Find where the given text appears and provide that cell's center as (x, y) coordinate. 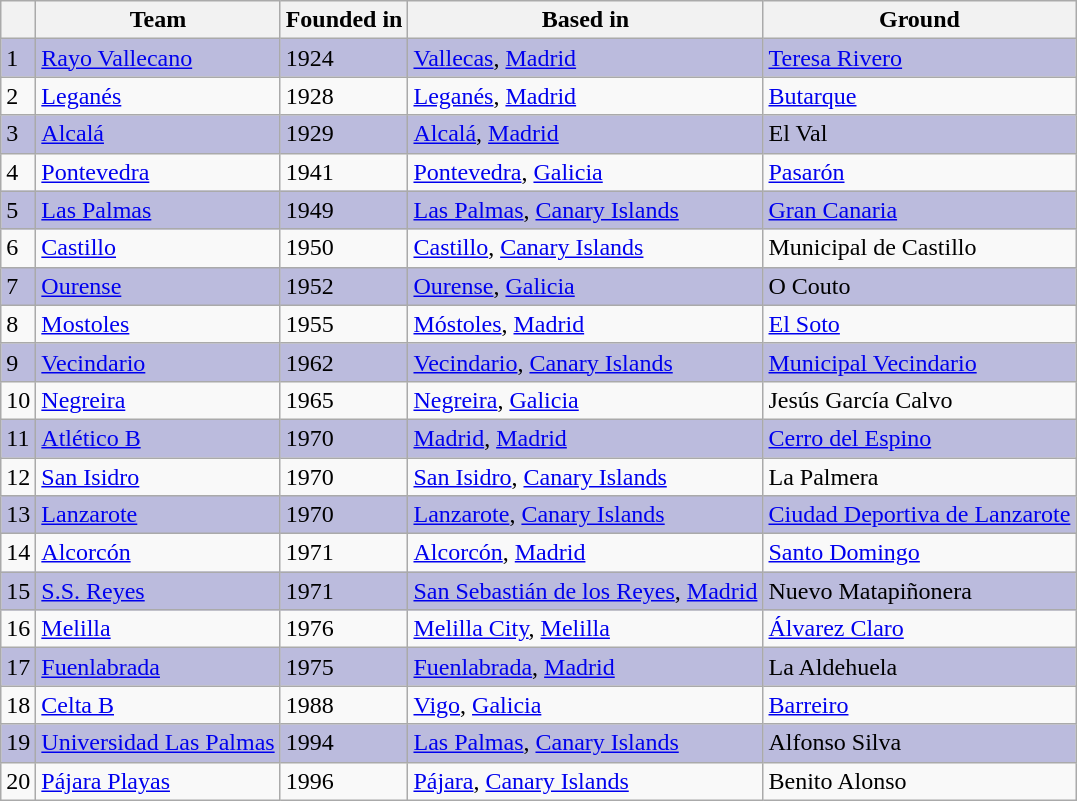
1994 (344, 743)
Benito Alonso (920, 781)
Founded in (344, 20)
Leganés, Madrid (586, 96)
Negreira, Galicia (586, 400)
Mostoles (158, 324)
Vecindario (158, 362)
Vallecas, Madrid (586, 58)
La Palmera (920, 477)
Álvarez Claro (920, 629)
Ground (920, 20)
Pontevedra, Galicia (586, 172)
2 (18, 96)
Lanzarote (158, 515)
Ciudad Deportiva de Lanzarote (920, 515)
Universidad Las Palmas (158, 743)
1924 (344, 58)
El Val (920, 134)
Municipal de Castillo (920, 248)
Celta B (158, 705)
Vigo, Galicia (586, 705)
1928 (344, 96)
Alfonso Silva (920, 743)
Ourense, Galicia (586, 286)
Barreiro (920, 705)
Melilla (158, 629)
6 (18, 248)
10 (18, 400)
Fuenlabrada, Madrid (586, 667)
Alcalá, Madrid (586, 134)
7 (18, 286)
Melilla City, Melilla (586, 629)
Negreira (158, 400)
5 (18, 210)
Teresa Rivero (920, 58)
O Couto (920, 286)
1976 (344, 629)
15 (18, 591)
Ourense (158, 286)
1965 (344, 400)
12 (18, 477)
1949 (344, 210)
1929 (344, 134)
18 (18, 705)
Based in (586, 20)
Leganés (158, 96)
Las Palmas (158, 210)
14 (18, 553)
Vecindario, Canary Islands (586, 362)
4 (18, 172)
Jesús García Calvo (920, 400)
Atlético B (158, 438)
Cerro del Espino (920, 438)
San Isidro, Canary Islands (586, 477)
La Aldehuela (920, 667)
1988 (344, 705)
20 (18, 781)
8 (18, 324)
Castillo (158, 248)
16 (18, 629)
Nuevo Matapiñonera (920, 591)
Alcalá (158, 134)
Alcorcón, Madrid (586, 553)
San Isidro (158, 477)
1952 (344, 286)
3 (18, 134)
Gran Canaria (920, 210)
S.S. Reyes (158, 591)
Castillo, Canary Islands (586, 248)
San Sebastián de los Reyes, Madrid (586, 591)
19 (18, 743)
Pájara Playas (158, 781)
Móstoles, Madrid (586, 324)
Lanzarote, Canary Islands (586, 515)
Santo Domingo (920, 553)
1950 (344, 248)
Municipal Vecindario (920, 362)
1975 (344, 667)
Alcorcón (158, 553)
1962 (344, 362)
1996 (344, 781)
Rayo Vallecano (158, 58)
1 (18, 58)
El Soto (920, 324)
13 (18, 515)
1941 (344, 172)
1955 (344, 324)
Pasarón (920, 172)
Butarque (920, 96)
11 (18, 438)
9 (18, 362)
Pájara, Canary Islands (586, 781)
Fuenlabrada (158, 667)
17 (18, 667)
Pontevedra (158, 172)
Madrid, Madrid (586, 438)
Team (158, 20)
